For the text-containing cell, return its midpoint in [X, Y] coordinate format. 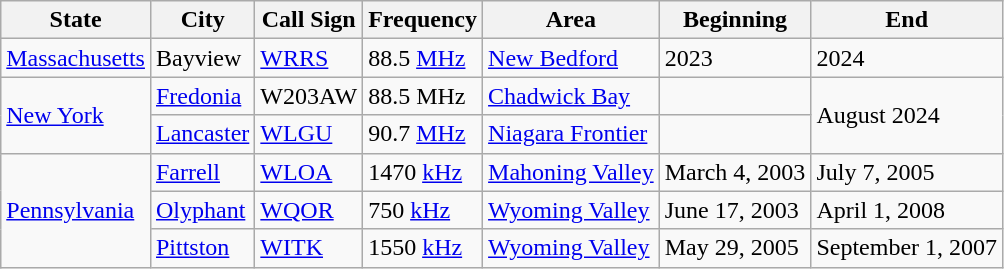
WLOA [309, 172]
Pennsylvania [76, 210]
1550 kHz [423, 248]
Massachusetts [76, 58]
New Bedford [572, 58]
August 2024 [907, 115]
W203AW [309, 96]
Fredonia [202, 96]
May 29, 2005 [735, 248]
July 7, 2005 [907, 172]
WRRS [309, 58]
750 kHz [423, 210]
End [907, 20]
City [202, 20]
June 17, 2003 [735, 210]
Farrell [202, 172]
Lancaster [202, 134]
New York [76, 115]
Olyphant [202, 210]
WITK [309, 248]
Frequency [423, 20]
Mahoning Valley [572, 172]
State [76, 20]
2023 [735, 58]
1470 kHz [423, 172]
Beginning [735, 20]
Bayview [202, 58]
April 1, 2008 [907, 210]
Pittston [202, 248]
Area [572, 20]
90.7 MHz [423, 134]
Call Sign [309, 20]
2024 [907, 58]
Niagara Frontier [572, 134]
WQOR [309, 210]
September 1, 2007 [907, 248]
Chadwick Bay [572, 96]
March 4, 2003 [735, 172]
WLGU [309, 134]
